Pinpoint the cell where the given text exists, returning its [X, Y] midpoint coordinate. 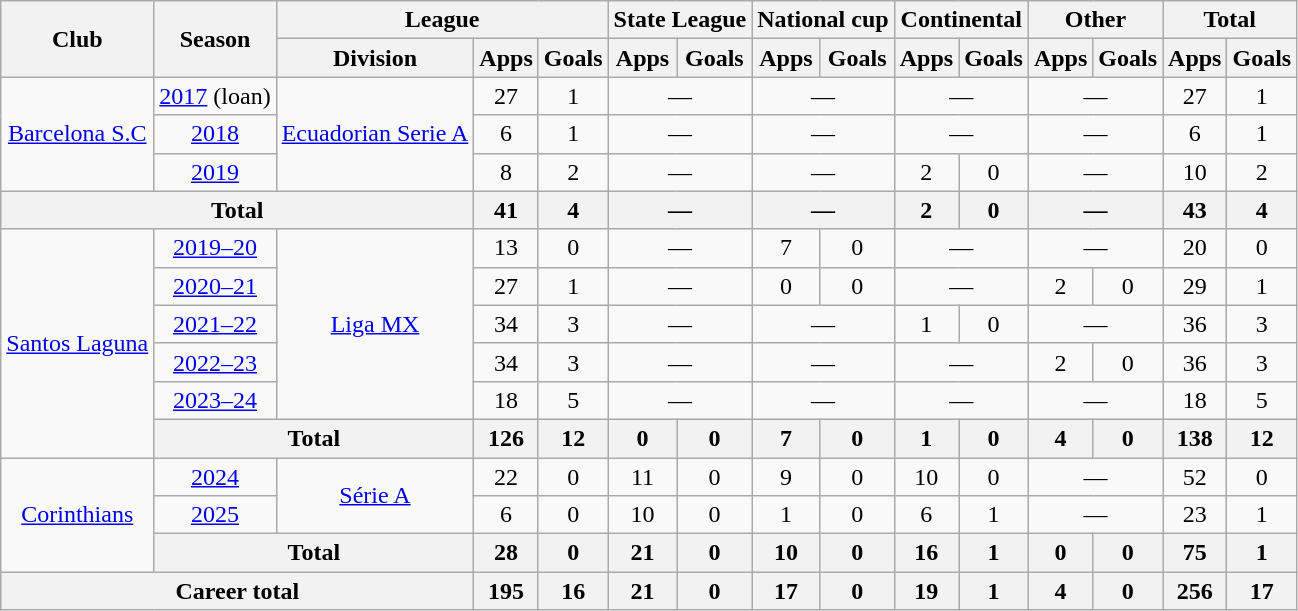
Santos Laguna [78, 343]
2020–21 [215, 286]
Barcelona S.C [78, 134]
11 [642, 477]
Série A [375, 496]
Corinthians [78, 515]
2023–24 [215, 400]
Other [1095, 20]
138 [1195, 438]
8 [506, 172]
Division [375, 58]
23 [1195, 515]
Club [78, 39]
13 [506, 248]
2021–22 [215, 324]
Ecuadorian Serie A [375, 134]
Season [215, 39]
22 [506, 477]
29 [1195, 286]
19 [926, 591]
52 [1195, 477]
75 [1195, 553]
2025 [215, 515]
Career total [238, 591]
9 [786, 477]
2024 [215, 477]
20 [1195, 248]
43 [1195, 210]
2022–23 [215, 362]
League [442, 20]
41 [506, 210]
State League [680, 20]
Liga MX [375, 324]
195 [506, 591]
National cup [823, 20]
2017 (loan) [215, 96]
2019 [215, 172]
2018 [215, 134]
Continental [961, 20]
256 [1195, 591]
126 [506, 438]
2019–20 [215, 248]
28 [506, 553]
